Find where the given text appears and provide that cell's center as [x, y] coordinate. 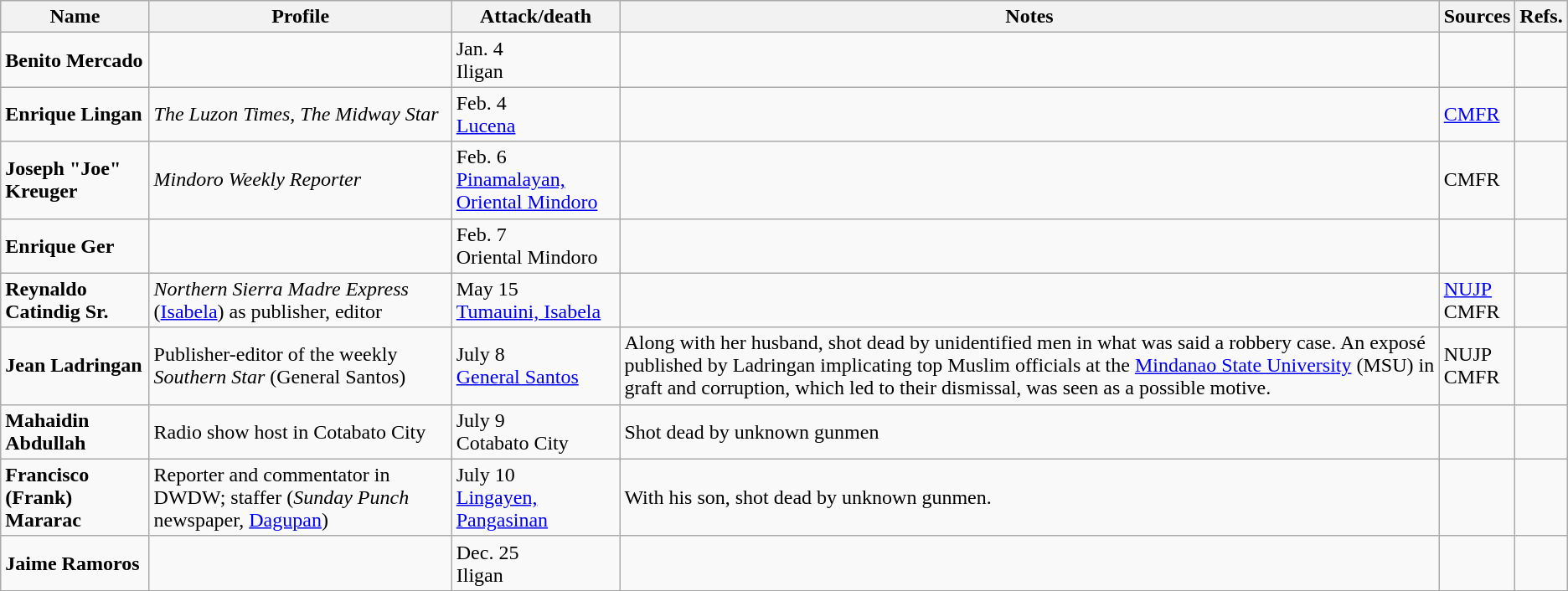
Northern Sierra Madre Express (Isabela) as publisher, editor [300, 300]
Reynaldo Catindig Sr. [75, 300]
Notes [1029, 17]
Mindoro Weekly Reporter [300, 180]
Profile [300, 17]
Feb. 7Oriental Mindoro [536, 246]
Reporter and commentator in DWDW; staffer (Sunday Punch newspaper, Dagupan) [300, 497]
July 9Cotabato City [536, 432]
Feb. 6Pinamalayan, Oriental Mindoro [536, 180]
Jaime Ramoros [75, 563]
Francisco (Frank) Mararac [75, 497]
Radio show host in Cotabato City [300, 432]
Jan. 4Iligan [536, 60]
Benito Mercado [75, 60]
July 10Lingayen, Pangasinan [536, 497]
July 8General Santos [536, 366]
Attack/death [536, 17]
With his son, shot dead by unknown gunmen. [1029, 497]
The Luzon Times, The Midway Star [300, 114]
Name [75, 17]
Sources [1478, 17]
Joseph "Joe" Kreuger [75, 180]
Jean Ladringan [75, 366]
Feb. 4Lucena [536, 114]
Publisher-editor of the weekly Southern Star (General Santos) [300, 366]
Enrique Ger [75, 246]
Mahaidin Abdullah [75, 432]
Dec. 25Iligan [536, 563]
Shot dead by unknown gunmen [1029, 432]
May 15Tumauini, Isabela [536, 300]
Enrique Lingan [75, 114]
Refs. [1541, 17]
